Provide the [X, Y] coordinate of the cell's center where the given text is located.  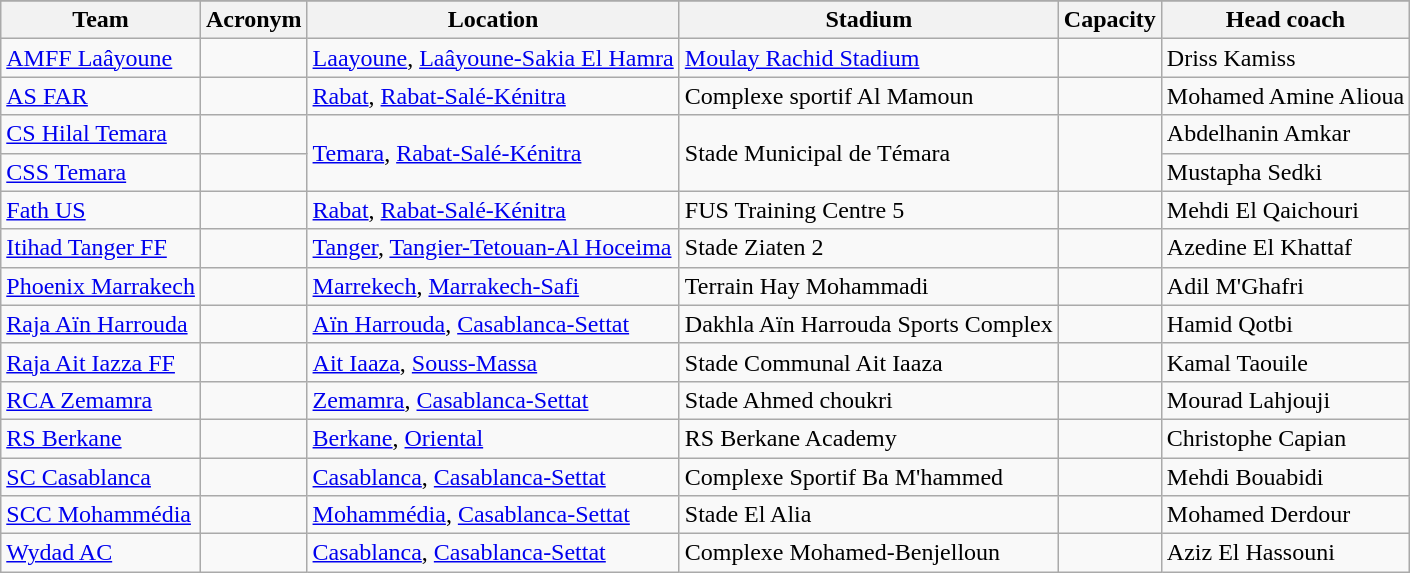
AS FAR [101, 96]
Marrekech, Marrakech-Safi [493, 286]
Complexe Mohamed-Benjelloun [868, 553]
Phoenix Marrakech [101, 286]
CSS Temara [101, 172]
RCA Zemamra [101, 400]
Fath US [101, 210]
Moulay Rachid Stadium [868, 58]
Aïn Harrouda, Casablanca-Settat [493, 324]
Stade Ahmed choukri [868, 400]
Hamid Qotbi [1285, 324]
Raja Ait Iazza FF [101, 362]
Kamal Taouile [1285, 362]
FUS Training Centre 5 [868, 210]
RS Berkane Academy [868, 438]
Raja Aïn Harrouda [101, 324]
Temara, Rabat-Salé-Kénitra [493, 153]
CS Hilal Temara [101, 134]
Mehdi Bouabidi [1285, 477]
Aziz El Hassouni [1285, 553]
Stade El Alia [868, 515]
Head coach [1285, 20]
Acronym [254, 20]
Terrain Hay Mohammadi [868, 286]
Ait Iaaza, Souss-Massa [493, 362]
Driss Kamiss [1285, 58]
RS Berkane [101, 438]
Azedine El Khattaf [1285, 248]
Complexe sportif Al Mamoun [868, 96]
Zemamra, Casablanca-Settat [493, 400]
Stade Communal Ait Iaaza [868, 362]
Berkane, Oriental [493, 438]
Complexe Sportif Ba M'hammed [868, 477]
Adil M'Ghafri [1285, 286]
Location [493, 20]
Mustapha Sedki [1285, 172]
Mohamed Amine Alioua [1285, 96]
Mohammédia, Casablanca-Settat [493, 515]
AMFF Laâyoune [101, 58]
Abdelhanin Amkar [1285, 134]
Capacity [1110, 20]
Laayoune, Laâyoune-Sakia El Hamra [493, 58]
Stade Ziaten 2 [868, 248]
SC Casablanca [101, 477]
Christophe Capian [1285, 438]
Dakhla Aïn Harrouda Sports Complex [868, 324]
Itihad Tanger FF [101, 248]
Mehdi El Qaichouri [1285, 210]
Stadium [868, 20]
Mourad Lahjouji [1285, 400]
Mohamed Derdour [1285, 515]
Stade Municipal de Témara [868, 153]
Team [101, 20]
SCC Mohammédia [101, 515]
Wydad AC [101, 553]
Tanger, Tangier-Tetouan-Al Hoceima [493, 248]
